Identify which cell holds the provided text, then report its (X, Y) central coordinate. 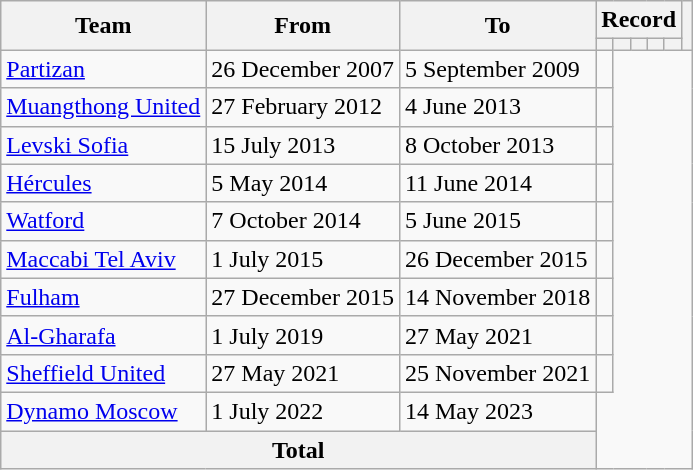
25 November 2021 (497, 373)
26 December 2015 (497, 259)
Watford (104, 221)
Hércules (104, 183)
5 September 2009 (497, 69)
5 May 2014 (303, 183)
15 July 2013 (303, 145)
To (497, 26)
1 July 2019 (303, 335)
11 June 2014 (497, 183)
5 June 2015 (497, 221)
Dynamo Moscow (104, 411)
14 November 2018 (497, 297)
Partizan (104, 69)
Record (639, 20)
Fulham (104, 297)
Maccabi Tel Aviv (104, 259)
Al-Gharafa (104, 335)
From (303, 26)
Team (104, 26)
8 October 2013 (497, 145)
14 May 2023 (497, 411)
4 June 2013 (497, 107)
Sheffield United (104, 373)
Muangthong United (104, 107)
7 October 2014 (303, 221)
27 February 2012 (303, 107)
1 July 2015 (303, 259)
1 July 2022 (303, 411)
27 December 2015 (303, 297)
Total (298, 449)
Levski Sofia (104, 145)
26 December 2007 (303, 69)
